Find where the given text appears and provide that cell's center as (x, y) coordinate. 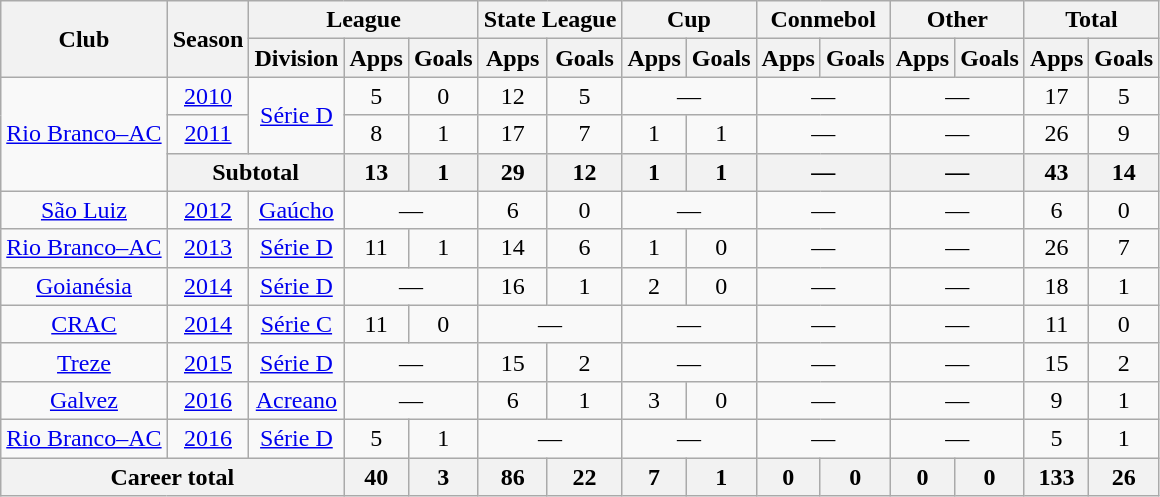
Subtotal (256, 172)
Other (957, 20)
Treze (84, 362)
2011 (208, 134)
League (364, 20)
Goianésia (84, 286)
2015 (208, 362)
43 (1056, 172)
2012 (208, 210)
13 (376, 172)
8 (376, 134)
2010 (208, 96)
CRAC (84, 324)
29 (512, 172)
2013 (208, 248)
Acreano (296, 400)
São Luiz (84, 210)
Division (296, 58)
Career total (172, 477)
16 (512, 286)
86 (512, 477)
Total (1091, 20)
Season (208, 39)
18 (1056, 286)
40 (376, 477)
State League (550, 20)
Club (84, 39)
Cup (689, 20)
Gaúcho (296, 210)
Conmebol (823, 20)
22 (584, 477)
Série C (296, 324)
133 (1056, 477)
Galvez (84, 400)
